Determine the (x, y) coordinate at the center of the cell enclosing the given text.  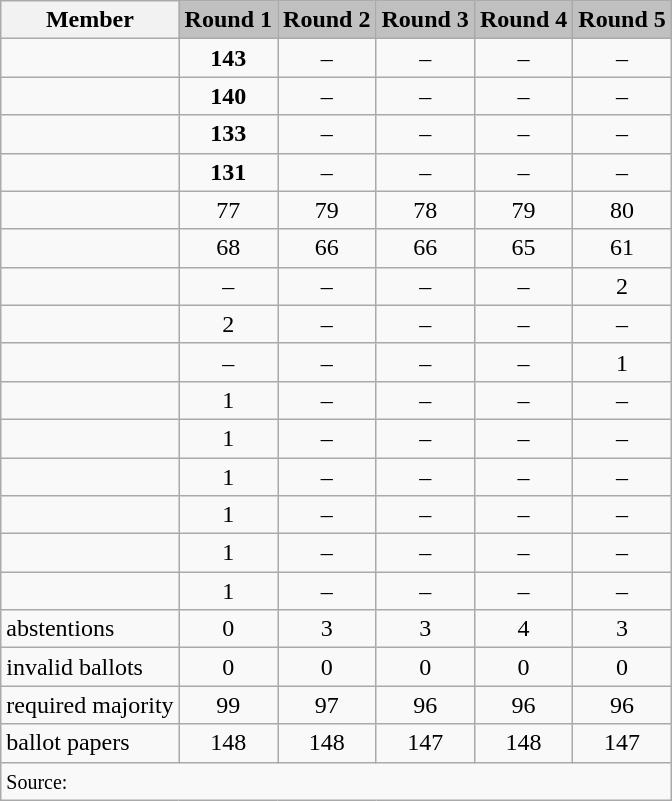
Round 1 (228, 20)
ballot papers (90, 743)
99 (228, 705)
78 (425, 210)
140 (228, 96)
68 (228, 248)
143 (228, 58)
131 (228, 172)
77 (228, 210)
80 (622, 210)
abstentions (90, 629)
required majority (90, 705)
invalid ballots (90, 667)
Round 5 (622, 20)
Round 3 (425, 20)
Round 2 (327, 20)
65 (523, 248)
Round 4 (523, 20)
133 (228, 134)
97 (327, 705)
Source: (336, 781)
4 (523, 629)
61 (622, 248)
Member (90, 20)
